Pinpoint the cell where the given text exists, returning its [X, Y] midpoint coordinate. 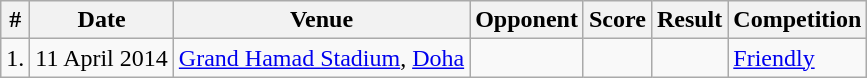
Friendly [798, 58]
Score [617, 20]
# [16, 20]
Date [102, 20]
1. [16, 58]
Opponent [527, 20]
Grand Hamad Stadium, Doha [321, 58]
Competition [798, 20]
11 April 2014 [102, 58]
Result [689, 20]
Venue [321, 20]
